Scan for the cell matching the given text and deliver its [X, Y] coordinate at center. 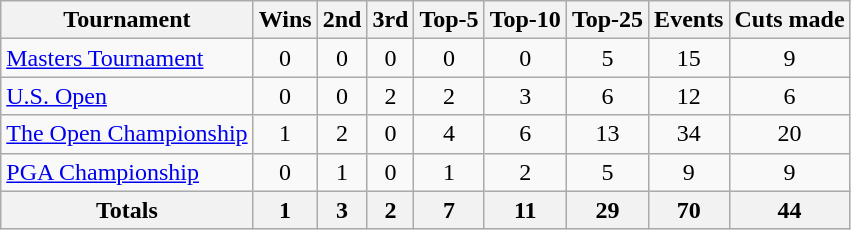
34 [689, 134]
Top-25 [607, 20]
PGA Championship [127, 172]
Tournament [127, 20]
15 [689, 58]
Masters Tournament [127, 58]
70 [689, 210]
44 [790, 210]
4 [449, 134]
12 [689, 96]
2nd [342, 20]
11 [525, 210]
Totals [127, 210]
U.S. Open [127, 96]
20 [790, 134]
Top-5 [449, 20]
Top-10 [525, 20]
7 [449, 210]
Wins [285, 20]
Events [689, 20]
Cuts made [790, 20]
13 [607, 134]
The Open Championship [127, 134]
29 [607, 210]
3rd [390, 20]
